Provide the [X, Y] coordinate of the cell's center where the given text is located.  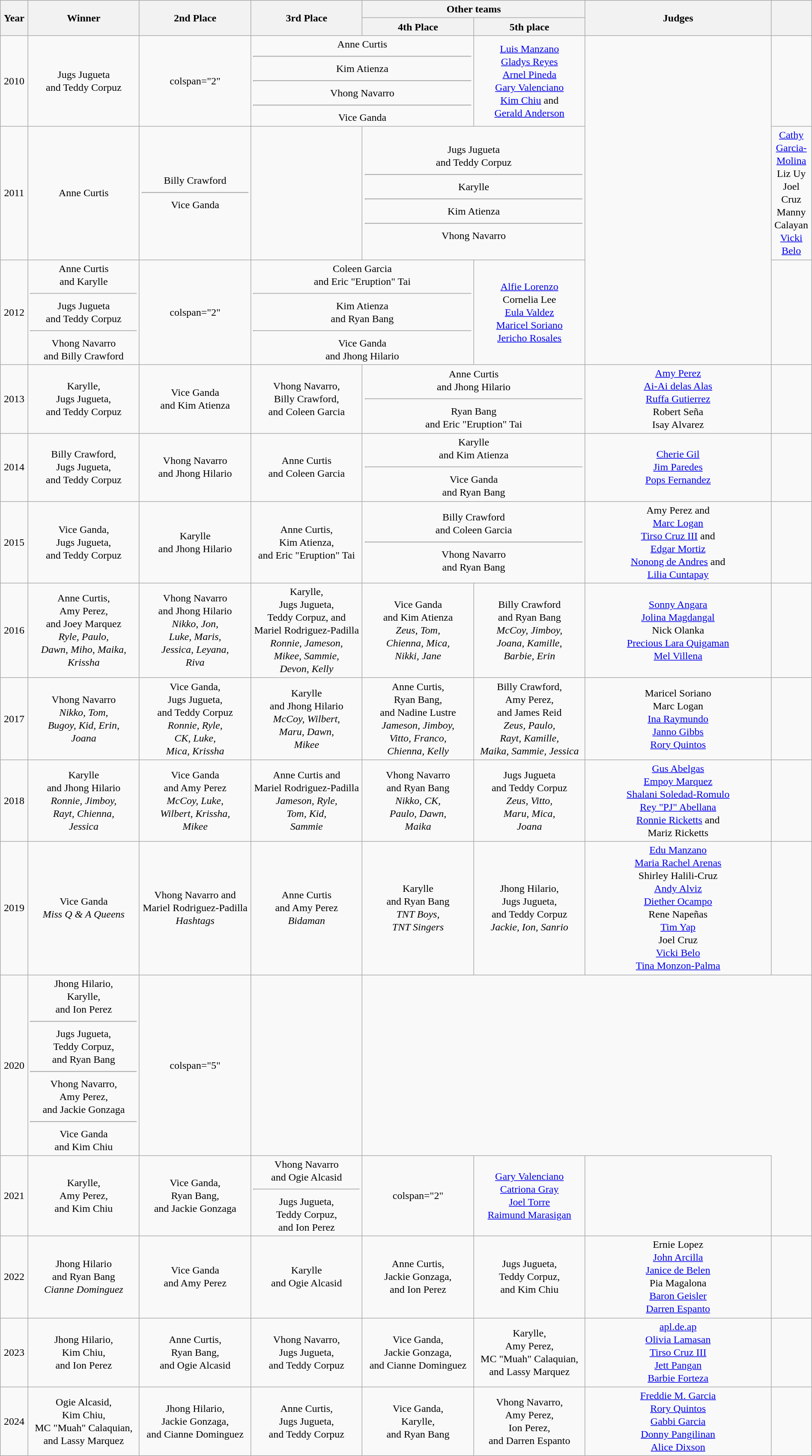
Freddie M. GarciaRory QuintosGabbi GarciaDonny PangilinanAlice Dixson [678, 1421]
Gary ValencianoCatriona GrayJoel TorreRaimund Marasigan [529, 1196]
4th Place [418, 27]
Billy CrawfordVice Ganda [195, 193]
2019 [15, 908]
3rd Place [307, 18]
2016 [15, 631]
Anne Curtis,Jackie Gonzaga,and Ion Perez [418, 1277]
2011 [15, 193]
Anne CurtisKim AtienzaVhong NavarroVice Ganda [362, 81]
2020 [15, 1065]
Karylle,Jugs Jugueta,and Teddy Corpuz [84, 399]
2021 [15, 1196]
2010 [15, 81]
Vice Ganda,Karylle,and Ryan Bang [418, 1421]
Alfie LorenzoCornelia LeeEula ValdezMaricel SorianoJericho Rosales [529, 312]
Jugs Jugueta,Teddy Corpuz,and Kim Chiu [529, 1277]
2013 [15, 399]
Luis ManzanoGladys ReyesArnel PinedaGary ValencianoKim Chiu andGerald Anderson [529, 81]
Other teams [474, 9]
Amy Perez andMarc LoganTirso Cruz III andEdgar MortizNonong de Andres andLilia Cuntapay [678, 542]
Vice Ganda,Jugs Jugueta,and Teddy CorpuzRonnie, Ryle,CK, Luke,Mica, Krissha [195, 719]
Vice Ganda and Kim Atienza [195, 399]
Amy PerezAi-Ai delas AlasRuffa GutierrezRobert SeñaIsay Alvarez [678, 399]
Anne Curtis,Amy Perez,and Joey MarquezRyle, Paulo,Dawn, Miho, Maika,Krissha [84, 631]
2023 [15, 1353]
Karylleand Ryan BangTNT Boys, TNT Singers [418, 908]
Karylleand Ogie Alcasid [307, 1277]
Vhong Navarroand Ogie AlcasidJugs Jugueta,Teddy Corpuz,and Ion Perez [307, 1196]
Billy Crawfordand Ryan BangMcCoy, Jimboy,Joana, Kamille,Barbie, Erin [529, 631]
Jhong Hilario,Kim Chiu,and Ion Perez [84, 1353]
Maricel SorianoMarc LoganIna RaymundoJanno GibbsRory Quintos [678, 719]
Karylleand Jhong Hilario [195, 542]
Year [15, 18]
2024 [15, 1421]
Karylleand Jhong HilarioRonnie, Jimboy,Rayt, Chienna,Jessica [84, 800]
Vhong Navarro,Billy Crawford,and Coleen Garcia [307, 399]
5th place [529, 27]
Jugs Jugueta and Teddy Corpuz [84, 81]
Jhong Hilario,Jackie Gonzaga,and Cianne Dominguez [195, 1421]
2014 [15, 467]
Vice Gandaand Kim AtienzaZeus, Tom,Chienna, Mica,Nikki, Jane [418, 631]
Vice GandaMiss Q & A Queens [84, 908]
Vhong Navarro andMariel Rodriguez-PadillaHashtags [195, 908]
Vice Ganda,Jackie Gonzaga,and Cianne Dominguez [418, 1353]
Billy Crawfordand Coleen GarciaVhong Navarroand Ryan Bang [474, 542]
Vhong Navarroand Ryan BangNikko, CK,Paulo, Dawn,Maika [418, 800]
Karylle,Jugs Jugueta,Teddy Corpuz, andMariel Rodriguez-PadillaRonnie, Jameson,Mikee, Sammie,Devon, Kelly [307, 631]
Karylle and Kim AtienzaVice Ganda and Ryan Bang [474, 467]
Jhong Hilario,Jugs Jugueta,and Teddy Corpuz Jackie, Ion, Sanrio [529, 908]
Anne Curtisand KarylleJugs Juguetaand Teddy CorpuzVhong Navarroand Billy Crawford [84, 312]
Ernie LopezJohn ArcillaJanice de BelenPia MagalonaBaron GeislerDarren Espanto [678, 1277]
Vice Gandaand Amy Perez [195, 1277]
Billy Crawford,Jugs Jugueta,and Teddy Corpuz [84, 467]
Winner [84, 18]
Karylleand Jhong HilarioMcCoy, Wilbert,Maru, Dawn,Mikee [307, 719]
Jhong Hilarioand Ryan BangCianne Dominguez [84, 1277]
Anne Curtis and Jhong HilarioRyan Bangand Eric "Eruption" Tai [474, 399]
Coleen Garciaand Eric "Eruption" TaiKim Atienzaand Ryan BangVice Ganda and Jhong Hilario [362, 312]
Vice Ganda,Ryan Bang,and Jackie Gonzaga [195, 1196]
Jugs Juguetaand Teddy CorpuzKarylleKim AtienzaVhong Navarro [474, 193]
Anne Curtis,Ryan Bang,and Ogie Alcasid [195, 1353]
Anne Curtis,Kim Atienza,and Eric "Eruption" Tai [307, 542]
Judges [678, 18]
2022 [15, 1277]
Vhong NavarroNikko, Tom,Bugoy, Kid, Erin,Joana [84, 719]
Jugs Juguetaand Teddy CorpuzZeus, Vitto,Maru, Mica, Joana [529, 800]
Anne Curtisand Amy PerezBidaman [307, 908]
Edu ManzanoMaria Rachel ArenasShirley Halili-CruzAndy AlvizDiether OcampoRene NapeñasTim YapJoel CruzVicki BeloTina Monzon-Palma [678, 908]
Vhong Navarroand Jhong Hilario [195, 467]
Jhong Hilario,Karylle,and Ion PerezJugs Jugueta,Teddy Corpuz,and Ryan BangVhong Navarro,Amy Perez,and Jackie GonzagaVice Gandaand Kim Chiu [84, 1065]
Vice Ganda,Jugs Jugueta,and Teddy Corpuz [84, 542]
Gus AbelgasEmpoy MarquezShalani Soledad-RomuloRey "PJ" AbellanaRonnie Ricketts andMariz Ricketts [678, 800]
Vice Gandaand Amy PerezMcCoy, Luke,Wilbert, Krissha,Mikee [195, 800]
Vhong Navarroand Jhong HilarioNikko, Jon,Luke, Maris,Jessica, Leyana,Riva [195, 631]
2012 [15, 312]
Ogie Alcasid,Kim Chiu,MC "Muah" Calaquian,and Lassy Marquez [84, 1421]
Anne Curtis and Mariel Rodriguez-PadillaJameson, Ryle,Tom, Kid,Sammie [307, 800]
Karylle,Amy Perez,and Kim Chiu [84, 1196]
2nd Place [195, 18]
2017 [15, 719]
colspan="5" [195, 1065]
2015 [15, 542]
2018 [15, 800]
Anne Curtis,Ryan Bang,and Nadine LustreJameson, Jimboy,Vitto, Franco,Chienna, Kelly [418, 719]
Vhong Navarro,Jugs Jugueta,and Teddy Corpuz [307, 1353]
Karylle,Amy Perez,MC "Muah" Calaquian,and Lassy Marquez [529, 1353]
Anne Curtis,Jugs Jugueta,and Teddy Corpuz [307, 1421]
Vhong Navarro,Amy Perez,Ion Perez,and Darren Espanto [529, 1421]
Anne Curtisand Coleen Garcia [307, 467]
Cherie GilJim ParedesPops Fernandez [678, 467]
Anne Curtis [84, 193]
Sonny AngaraJolina MagdangalNick OlankaPrecious Lara QuigamanMel Villena [678, 631]
Cathy Garcia-MolinaLiz UyJoel CruzManny CalayanVicki Belo [791, 193]
Billy Crawford,Amy Perez,and James ReidZeus, Paulo,Rayt, Kamille,Maika, Sammie, Jessica [529, 719]
apl.de.apOlivia LamasanTirso Cruz IIIJett PanganBarbie Forteza [678, 1353]
